Search for the cell housing the specified text and yield its (X, Y) center coordinate. 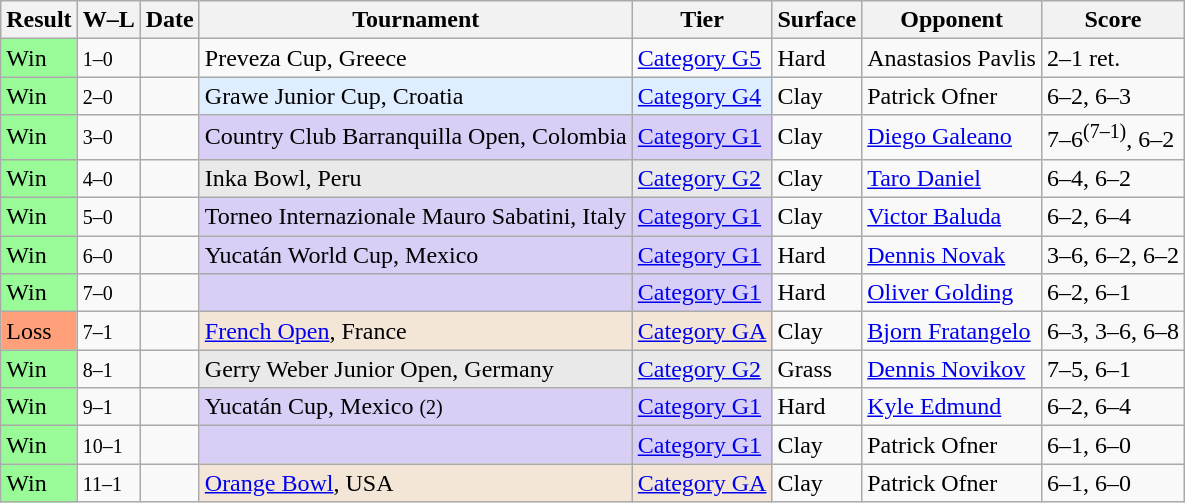
Category G4 (702, 96)
1–0 (108, 58)
Tournament (416, 20)
Diego Galeano (952, 138)
French Open, France (416, 331)
Result (39, 20)
Victor Baluda (952, 217)
Country Club Barranquilla Open, Colombia (416, 138)
3–6, 6–2, 6–2 (1112, 255)
Anastasios Pavlis (952, 58)
Yucatán Cup, Mexico (2) (416, 407)
9–1 (108, 407)
Grass (817, 369)
10–1 (108, 445)
7–0 (108, 293)
Yucatán World Cup, Mexico (416, 255)
Bjorn Fratangelo (952, 331)
W–L (108, 20)
Dennis Novikov (952, 369)
Orange Bowl, USA (416, 483)
Surface (817, 20)
Date (170, 20)
7–6(7–1), 6–2 (1112, 138)
7–5, 6–1 (1112, 369)
Inka Bowl, Peru (416, 178)
2–0 (108, 96)
Oliver Golding (952, 293)
Taro Daniel (952, 178)
Dennis Novak (952, 255)
Torneo Internazionale Mauro Sabatini, Italy (416, 217)
6–0 (108, 255)
6–3, 3–6, 6–8 (1112, 331)
4–0 (108, 178)
Preveza Cup, Greece (416, 58)
5–0 (108, 217)
3–0 (108, 138)
Kyle Edmund (952, 407)
Loss (39, 331)
Tier (702, 20)
6–2, 6–1 (1112, 293)
7–1 (108, 331)
Opponent (952, 20)
11–1 (108, 483)
Score (1112, 20)
Category G5 (702, 58)
8–1 (108, 369)
6–2, 6–3 (1112, 96)
Gerry Weber Junior Open, Germany (416, 369)
6–4, 6–2 (1112, 178)
Grawe Junior Cup, Croatia (416, 96)
2–1 ret. (1112, 58)
